Output the (x, y) coordinate of the center of the cell containing the given text.  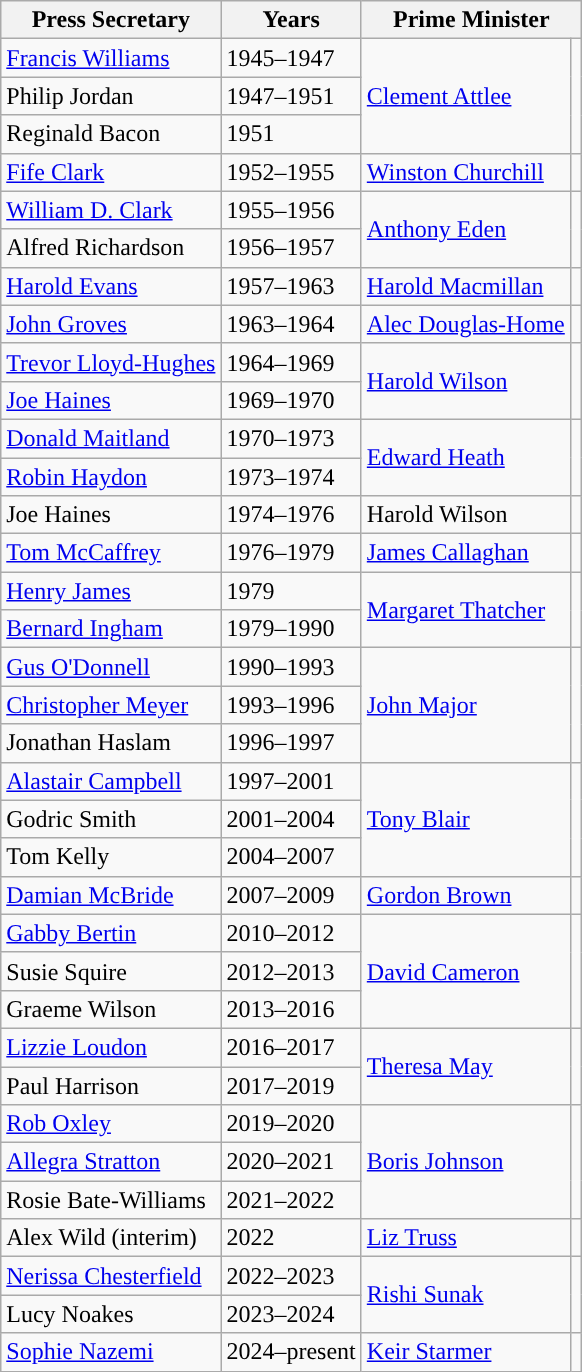
Francis Williams (111, 58)
2007–2009 (291, 895)
Fife Clark (111, 172)
1969–1970 (291, 400)
Donald Maitland (111, 438)
Alfred Richardson (111, 248)
Prime Minister (471, 20)
Lizzie Loudon (111, 1047)
Keir Starmer (466, 1352)
Sophie Nazemi (111, 1352)
2001–2004 (291, 819)
1990–1993 (291, 667)
Margaret Thatcher (466, 610)
Gordon Brown (466, 895)
Rob Oxley (111, 1124)
William D. Clark (111, 210)
1945–1947 (291, 58)
Years (291, 20)
Alec Douglas-Home (466, 324)
Tom McCaffrey (111, 553)
Trevor Lloyd-Hughes (111, 362)
1963–1964 (291, 324)
2021–2022 (291, 1200)
2010–2012 (291, 933)
1976–1979 (291, 553)
Alastair Campbell (111, 781)
2022 (291, 1238)
Damian McBride (111, 895)
Theresa May (466, 1066)
2020–2021 (291, 1162)
Gus O'Donnell (111, 667)
1947–1951 (291, 96)
1979–1990 (291, 629)
1973–1974 (291, 477)
Alex Wild (interim) (111, 1238)
1974–1976 (291, 515)
Harold Evans (111, 286)
James Callaghan (466, 553)
Graeme Wilson (111, 1009)
Nerissa Chesterfield (111, 1276)
Allegra Stratton (111, 1162)
1955–1956 (291, 210)
Press Secretary (111, 20)
Bernard Ingham (111, 629)
John Major (466, 705)
Boris Johnson (466, 1162)
Rishi Sunak (466, 1295)
1970–1973 (291, 438)
2012–2013 (291, 971)
Gabby Bertin (111, 933)
Liz Truss (466, 1238)
Godric Smith (111, 819)
1952–1955 (291, 172)
2022–2023 (291, 1276)
Clement Attlee (466, 96)
Henry James (111, 591)
2004–2007 (291, 857)
Tom Kelly (111, 857)
Tony Blair (466, 819)
2024–present (291, 1352)
Susie Squire (111, 971)
Reginald Bacon (111, 134)
Christopher Meyer (111, 705)
1964–1969 (291, 362)
John Groves (111, 324)
Harold Macmillan (466, 286)
2013–2016 (291, 1009)
1996–1997 (291, 743)
Edward Heath (466, 457)
2023–2024 (291, 1314)
Anthony Eden (466, 229)
1957–1963 (291, 286)
David Cameron (466, 971)
Jonathan Haslam (111, 743)
Lucy Noakes (111, 1314)
1979 (291, 591)
Winston Churchill (466, 172)
1993–1996 (291, 705)
2017–2019 (291, 1085)
1956–1957 (291, 248)
1997–2001 (291, 781)
2019–2020 (291, 1124)
Robin Haydon (111, 477)
2016–2017 (291, 1047)
Paul Harrison (111, 1085)
Rosie Bate-Williams (111, 1200)
Philip Jordan (111, 96)
1951 (291, 134)
